Capture the cell that displays the provided text and extract its (X, Y) central coordinate. 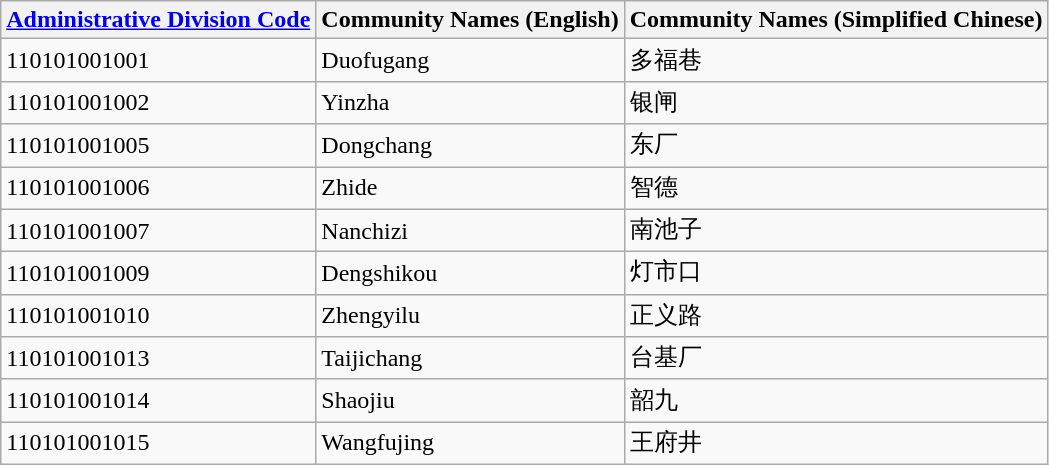
110101001015 (158, 444)
Administrative Division Code (158, 20)
Community Names (Simplified Chinese) (836, 20)
Taijichang (470, 358)
Shaojiu (470, 400)
南池子 (836, 230)
银闸 (836, 102)
110101001007 (158, 230)
110101001014 (158, 400)
王府井 (836, 444)
Duofugang (470, 60)
多福巷 (836, 60)
正义路 (836, 316)
Zhengyilu (470, 316)
Nanchizi (470, 230)
110101001001 (158, 60)
110101001013 (158, 358)
韶九 (836, 400)
灯市口 (836, 274)
110101001002 (158, 102)
Community Names (English) (470, 20)
110101001009 (158, 274)
智德 (836, 188)
Wangfujing (470, 444)
东厂 (836, 146)
Yinzha (470, 102)
110101001010 (158, 316)
110101001005 (158, 146)
110101001006 (158, 188)
Dongchang (470, 146)
Dengshikou (470, 274)
台基厂 (836, 358)
Zhide (470, 188)
